For the text-containing cell, return its midpoint in [X, Y] coordinate format. 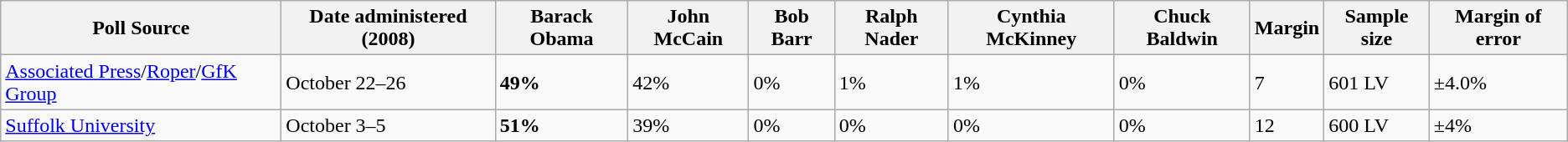
Bob Barr [792, 28]
Date administered (2008) [389, 28]
October 3–5 [389, 125]
42% [689, 82]
51% [561, 125]
600 LV [1377, 125]
12 [1287, 125]
Chuck Baldwin [1182, 28]
±4.0% [1498, 82]
Poll Source [141, 28]
October 22–26 [389, 82]
601 LV [1377, 82]
Associated Press/Roper/GfK Group [141, 82]
John McCain [689, 28]
±4% [1498, 125]
7 [1287, 82]
Margin of error [1498, 28]
Ralph Nader [891, 28]
39% [689, 125]
Cynthia McKinney [1031, 28]
49% [561, 82]
Sample size [1377, 28]
Barack Obama [561, 28]
Margin [1287, 28]
Suffolk University [141, 125]
